Extract the (X, Y) coordinate from the center of the cell holding the provided text.  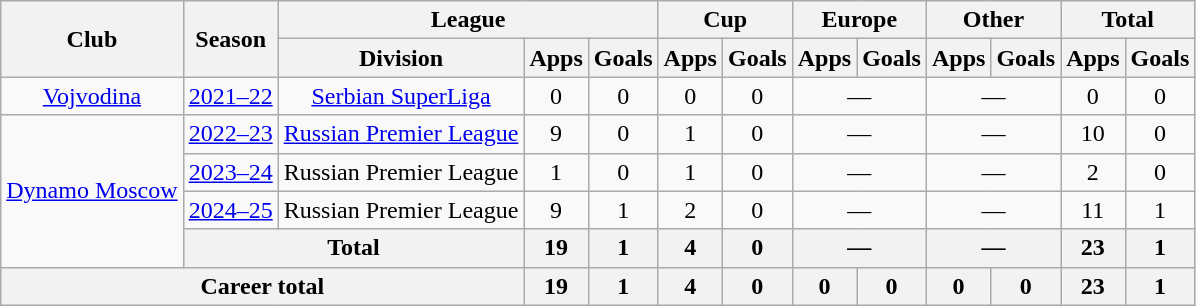
Other (993, 20)
League (468, 20)
Dynamo Moscow (92, 191)
2023–24 (230, 172)
2024–25 (230, 210)
Serbian SuperLiga (401, 96)
Europe (859, 20)
Cup (725, 20)
2022–23 (230, 134)
Division (401, 58)
10 (1093, 134)
Vojvodina (92, 96)
Season (230, 39)
2021–22 (230, 96)
Club (92, 39)
Career total (262, 286)
11 (1093, 210)
